Search for the cell housing the specified text and yield its [X, Y] center coordinate. 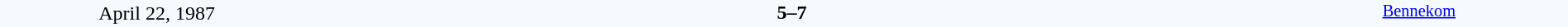
Bennekom [1419, 13]
5–7 [791, 12]
April 22, 1987 [157, 13]
